Provide the (x, y) coordinate of the cell's center where the given text is located.  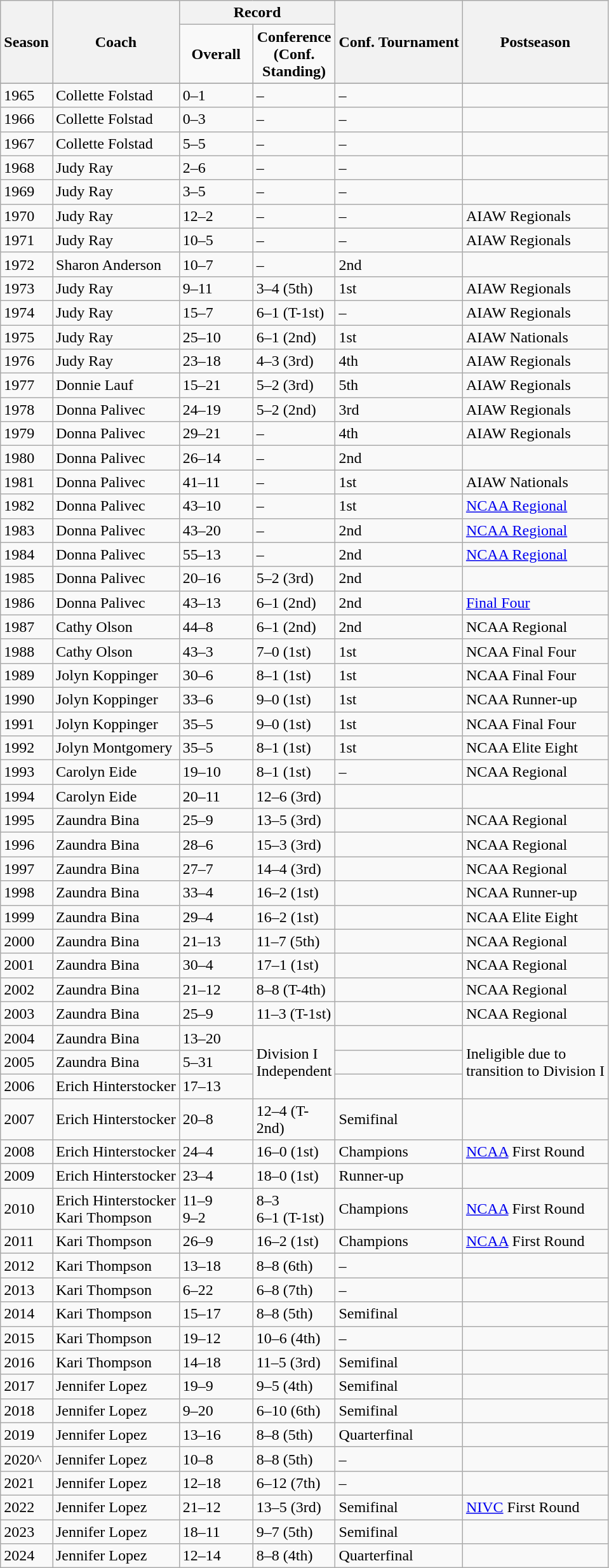
2008 (27, 1152)
7–0 (1st) (294, 651)
1977 (27, 385)
2016 (27, 1362)
1982 (27, 506)
Conference (Conf. Standing) (294, 54)
2006 (27, 1086)
17–13 (216, 1086)
2004 (27, 1038)
2000 (27, 941)
18–0 (1st) (294, 1176)
Donnie Lauf (116, 385)
5th (399, 385)
10–8 (216, 1459)
1999 (27, 917)
20–8 (216, 1119)
8–8 (6th) (294, 1266)
14–18 (216, 1362)
Division I Independent (294, 1062)
Sharon Anderson (116, 264)
24–4 (216, 1152)
6–22 (216, 1290)
2001 (27, 965)
8–8 (T-4th) (294, 989)
2014 (27, 1314)
17–1 (1st) (294, 965)
3–4 (5th) (294, 288)
3rd (399, 410)
44–8 (216, 627)
Final Four (535, 603)
12–6 (3rd) (294, 796)
1968 (27, 168)
11–5 (3rd) (294, 1362)
23–18 (216, 361)
13–20 (216, 1038)
1987 (27, 627)
Season (27, 42)
1979 (27, 434)
11–3 (T-1st) (294, 1014)
Jolyn Montgomery (116, 748)
1966 (27, 119)
2021 (27, 1483)
15–7 (216, 312)
1976 (27, 361)
2013 (27, 1290)
43–3 (216, 651)
Erich HinterstockerKari Thompson (116, 1209)
2020^ (27, 1459)
10–6 (4th) (294, 1338)
21–13 (216, 941)
1969 (27, 192)
19–10 (216, 772)
Runner-up (399, 1176)
1990 (27, 699)
2003 (27, 1014)
1997 (27, 869)
1985 (27, 579)
1998 (27, 893)
12–4 (T-2nd) (294, 1119)
9–20 (216, 1411)
6–8 (7th) (294, 1290)
20–16 (216, 579)
9–5 (4th) (294, 1386)
27–7 (216, 869)
2010 (27, 1209)
2022 (27, 1507)
2019 (27, 1435)
41–11 (216, 482)
26–14 (216, 458)
1972 (27, 264)
2002 (27, 989)
1974 (27, 312)
19–12 (216, 1338)
1991 (27, 723)
10–7 (216, 264)
16–0 (1st) (294, 1152)
6–1 (T-1st) (294, 312)
29–4 (216, 917)
2023 (27, 1531)
1983 (27, 530)
15–17 (216, 1314)
5–31 (216, 1062)
8–8 (4th) (294, 1556)
11–7 (5th) (294, 941)
Conf. Tournament (399, 42)
6–10 (6th) (294, 1411)
28–6 (216, 845)
1988 (27, 651)
1965 (27, 95)
1989 (27, 675)
14–4 (3rd) (294, 869)
2005 (27, 1062)
1994 (27, 796)
8–36–1 (T-1st) (294, 1209)
2017 (27, 1386)
30–6 (216, 675)
0–3 (216, 119)
12–14 (216, 1556)
1975 (27, 337)
2015 (27, 1338)
29–21 (216, 434)
43–10 (216, 506)
Coach (116, 42)
Postseason (535, 42)
1967 (27, 144)
15–21 (216, 385)
9–7 (5th) (294, 1531)
6–12 (7th) (294, 1483)
1992 (27, 748)
2024 (27, 1556)
Ineligible due totransition to Division I (535, 1062)
12–18 (216, 1483)
15–3 (3rd) (294, 845)
1970 (27, 216)
NIVC First Round (535, 1507)
1980 (27, 458)
23–4 (216, 1176)
2–6 (216, 168)
18–11 (216, 1531)
1981 (27, 482)
43–13 (216, 603)
13–18 (216, 1266)
33–6 (216, 699)
2012 (27, 1266)
10–5 (216, 240)
1973 (27, 288)
24–19 (216, 410)
12–2 (216, 216)
26–9 (216, 1242)
5–5 (216, 144)
1984 (27, 554)
1978 (27, 410)
Overall (216, 54)
2009 (27, 1176)
13–16 (216, 1435)
1986 (27, 603)
1995 (27, 821)
43–20 (216, 530)
Record (257, 13)
19–9 (216, 1386)
4–3 (3rd) (294, 361)
55–13 (216, 554)
1993 (27, 772)
2018 (27, 1411)
5–2 (2nd) (294, 410)
30–4 (216, 965)
25–10 (216, 337)
2007 (27, 1119)
11–99–2 (216, 1209)
20–11 (216, 796)
9–11 (216, 288)
3–5 (216, 192)
0–1 (216, 95)
1971 (27, 240)
1996 (27, 845)
33–4 (216, 893)
2011 (27, 1242)
